Search for the cell housing the specified text and yield its [x, y] center coordinate. 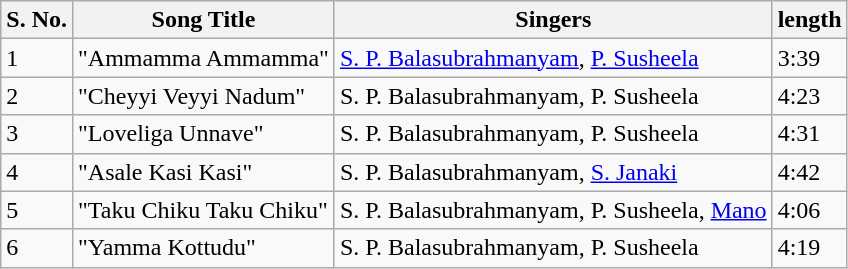
"Loveliga Unnave" [203, 134]
"Yamma Kottudu" [203, 248]
3:39 [810, 58]
4:23 [810, 96]
4:06 [810, 210]
Song Title [203, 20]
length [810, 20]
1 [37, 58]
6 [37, 248]
Singers [553, 20]
5 [37, 210]
S. P. Balasubrahmanyam, P. Susheela, Mano [553, 210]
"Taku Chiku Taku Chiku" [203, 210]
"Cheyyi Veyyi Nadum" [203, 96]
2 [37, 96]
3 [37, 134]
S. No. [37, 20]
4 [37, 172]
"Asale Kasi Kasi" [203, 172]
"Ammamma Ammamma" [203, 58]
4:42 [810, 172]
4:31 [810, 134]
4:19 [810, 248]
S. P. Balasubrahmanyam, S. Janaki [553, 172]
